Pinpoint the cell where the given text exists, returning its [X, Y] midpoint coordinate. 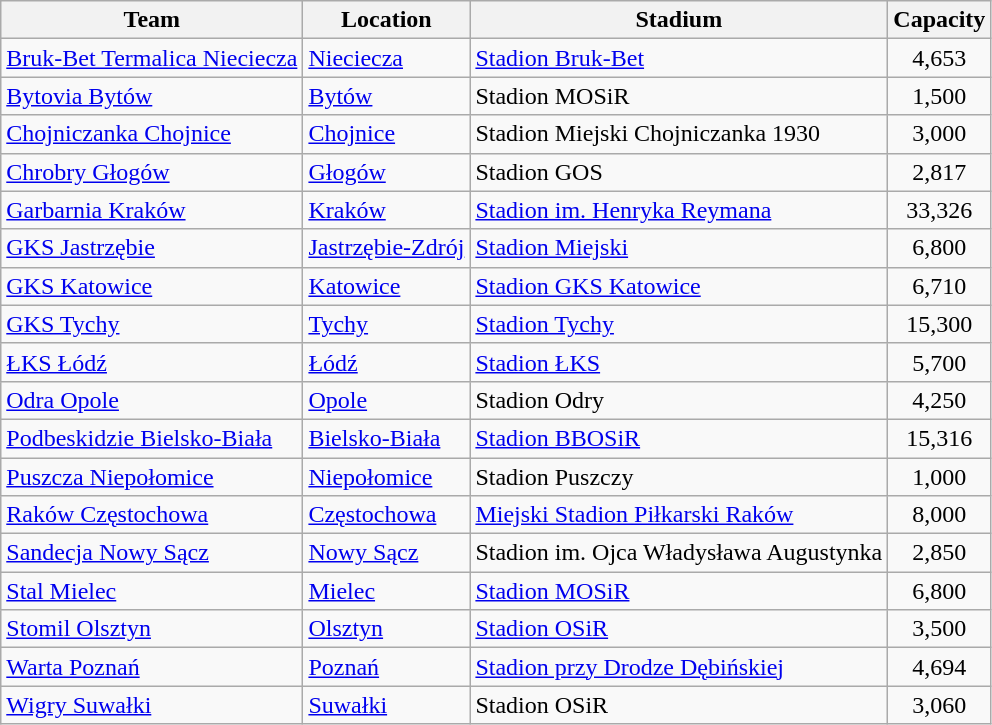
3,060 [940, 705]
GKS Katowice [152, 286]
Chrobry Głogów [152, 172]
Team [152, 20]
Częstochowa [386, 515]
Miejski Stadion Piłkarski Raków [679, 515]
Stadion GKS Katowice [679, 286]
1,000 [940, 477]
Łódź [386, 362]
Tychy [386, 324]
Katowice [386, 286]
Mielec [386, 591]
Stadion ŁKS [679, 362]
Sandecja Nowy Sącz [152, 553]
Opole [386, 400]
Stadion Bruk-Bet [679, 58]
2,817 [940, 172]
Bruk-Bet Termalica Nieciecza [152, 58]
Stadion Tychy [679, 324]
Location [386, 20]
Nieciecza [386, 58]
1,500 [940, 96]
Puszcza Niepołomice [152, 477]
3,000 [940, 134]
GKS Tychy [152, 324]
6,710 [940, 286]
Chojniczanka Chojnice [152, 134]
4,653 [940, 58]
2,850 [940, 553]
Stadion Puszczy [679, 477]
Stadion Miejski [679, 248]
Stadion im. Ojca Władysława Augustynka [679, 553]
5,700 [940, 362]
Bielsko-Biała [386, 438]
4,250 [940, 400]
15,300 [940, 324]
Stadion GOS [679, 172]
Bytów [386, 96]
Olsztyn [386, 629]
ŁKS Łódź [152, 362]
Stadion im. Henryka Reymana [679, 210]
GKS Jastrzębie [152, 248]
Stadion Miejski Chojniczanka 1930 [679, 134]
Stadion BBOSiR [679, 438]
Raków Częstochowa [152, 515]
Stadion przy Drodze Dębińskiej [679, 667]
Jastrzębie-Zdrój [386, 248]
8,000 [940, 515]
Kraków [386, 210]
Odra Opole [152, 400]
15,316 [940, 438]
4,694 [940, 667]
Garbarnia Kraków [152, 210]
Wigry Suwałki [152, 705]
Stadion Odry [679, 400]
Podbeskidzie Bielsko-Biała [152, 438]
3,500 [940, 629]
Głogów [386, 172]
Niepołomice [386, 477]
Stadium [679, 20]
Suwałki [386, 705]
Poznań [386, 667]
Chojnice [386, 134]
Bytovia Bytów [152, 96]
33,326 [940, 210]
Warta Poznań [152, 667]
Nowy Sącz [386, 553]
Stal Mielec [152, 591]
Stomil Olsztyn [152, 629]
Capacity [940, 20]
